Scan for the cell matching the given text and deliver its [X, Y] coordinate at center. 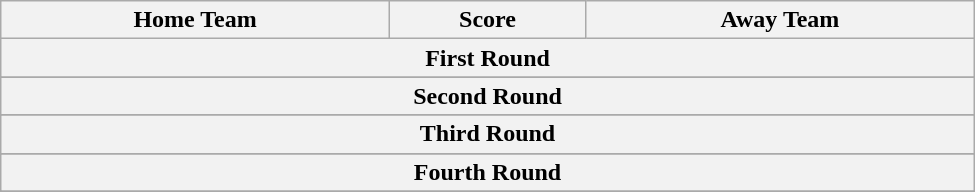
Fourth Round [488, 172]
Third Round [488, 134]
Score [487, 20]
First Round [488, 58]
Second Round [488, 96]
Away Team [780, 20]
Home Team [196, 20]
